Search for the cell housing the specified text and yield its [X, Y] center coordinate. 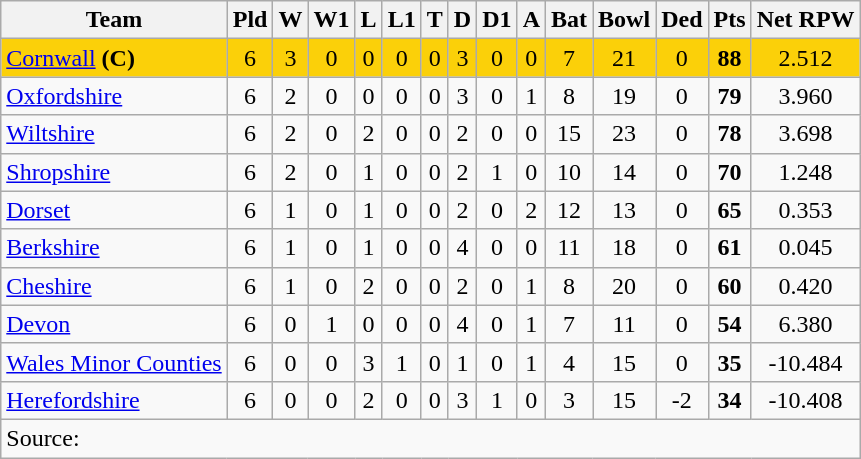
13 [624, 210]
54 [730, 324]
T [434, 20]
12 [570, 210]
6.380 [806, 324]
Pld [250, 20]
Cornwall (C) [114, 58]
78 [730, 134]
14 [624, 172]
Wiltshire [114, 134]
A [531, 20]
Pts [730, 20]
0.045 [806, 248]
D1 [497, 20]
Source: [430, 438]
1.248 [806, 172]
Oxfordshire [114, 96]
20 [624, 286]
-10.408 [806, 400]
L1 [402, 20]
W [290, 20]
Bat [570, 20]
Bowl [624, 20]
10 [570, 172]
W1 [332, 20]
65 [730, 210]
L [368, 20]
34 [730, 400]
Berkshire [114, 248]
Wales Minor Counties [114, 362]
61 [730, 248]
35 [730, 362]
60 [730, 286]
0.353 [806, 210]
3.960 [806, 96]
Herefordshire [114, 400]
Cheshire [114, 286]
Ded [682, 20]
Net RPW [806, 20]
Dorset [114, 210]
Team [114, 20]
79 [730, 96]
Shropshire [114, 172]
0.420 [806, 286]
18 [624, 248]
21 [624, 58]
-2 [682, 400]
70 [730, 172]
-10.484 [806, 362]
19 [624, 96]
88 [730, 58]
2.512 [806, 58]
23 [624, 134]
D [462, 20]
3.698 [806, 134]
Devon [114, 324]
